For the text-containing cell, return its midpoint in (X, Y) coordinate format. 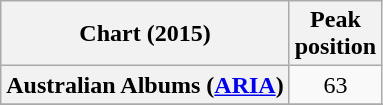
Chart (2015) (145, 34)
63 (335, 85)
Peak position (335, 34)
Australian Albums (ARIA) (145, 85)
